Determine the [X, Y] coordinate at the center of the cell enclosing the given text.  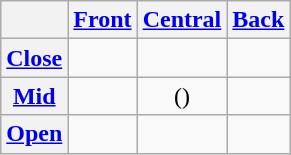
Mid [34, 96]
Front [102, 20]
Open [34, 134]
Central [182, 20]
Close [34, 58]
() [182, 96]
Back [258, 20]
